Pinpoint the cell where the given text exists, returning its [X, Y] midpoint coordinate. 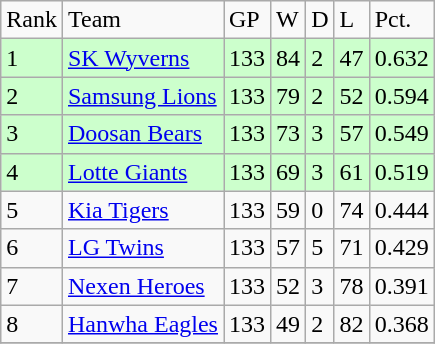
Pct. [402, 20]
69 [288, 172]
Samsung Lions [142, 96]
73 [288, 134]
Nexen Heroes [142, 286]
1 [32, 58]
74 [352, 210]
Hanwha Eagles [142, 324]
Kia Tigers [142, 210]
D [320, 20]
78 [352, 286]
0.519 [402, 172]
0.368 [402, 324]
0.429 [402, 248]
82 [352, 324]
W [288, 20]
0 [320, 210]
79 [288, 96]
8 [32, 324]
71 [352, 248]
Lotte Giants [142, 172]
4 [32, 172]
GP [248, 20]
Rank [32, 20]
0.632 [402, 58]
L [352, 20]
7 [32, 286]
0.594 [402, 96]
61 [352, 172]
0.549 [402, 134]
0.391 [402, 286]
LG Twins [142, 248]
0.444 [402, 210]
6 [32, 248]
Doosan Bears [142, 134]
84 [288, 58]
Team [142, 20]
49 [288, 324]
59 [288, 210]
47 [352, 58]
SK Wyverns [142, 58]
